Return the (x, y) coordinate for the center point of the cell that contains the specified text.  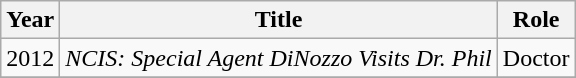
Doctor (536, 58)
Year (30, 20)
NCIS: Special Agent DiNozzo Visits Dr. Phil (279, 58)
2012 (30, 58)
Role (536, 20)
Title (279, 20)
